Detect which cell encompasses the target text, then output its (x, y) center coordinate. 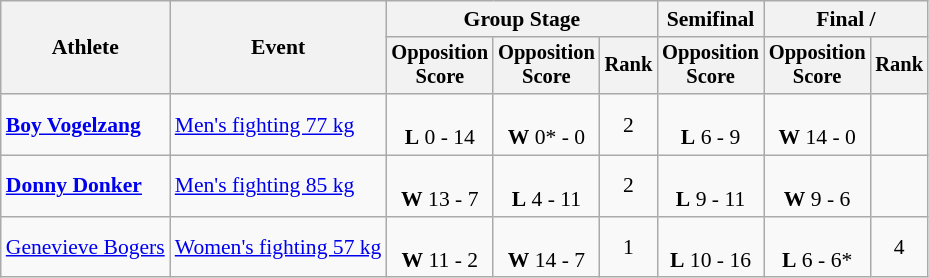
Donny Donker (86, 186)
L 0 - 14 (440, 124)
W 9 - 6 (818, 186)
L 9 - 11 (710, 186)
L 4 - 11 (546, 186)
Men's fighting 77 kg (278, 124)
W 14 - 0 (818, 124)
Semifinal (710, 19)
Final / (846, 19)
L 6 - 6* (818, 248)
W 14 - 7 (546, 248)
Athlete (86, 48)
4 (899, 248)
L 10 - 16 (710, 248)
Boy Vogelzang (86, 124)
Women's fighting 57 kg (278, 248)
Genevieve Bogers (86, 248)
Group Stage (522, 19)
1 (629, 248)
L 6 - 9 (710, 124)
Event (278, 48)
W 0* - 0 (546, 124)
W 13 - 7 (440, 186)
Men's fighting 85 kg (278, 186)
W 11 - 2 (440, 248)
